Extract the [X, Y] coordinate from the center of the cell holding the provided text.  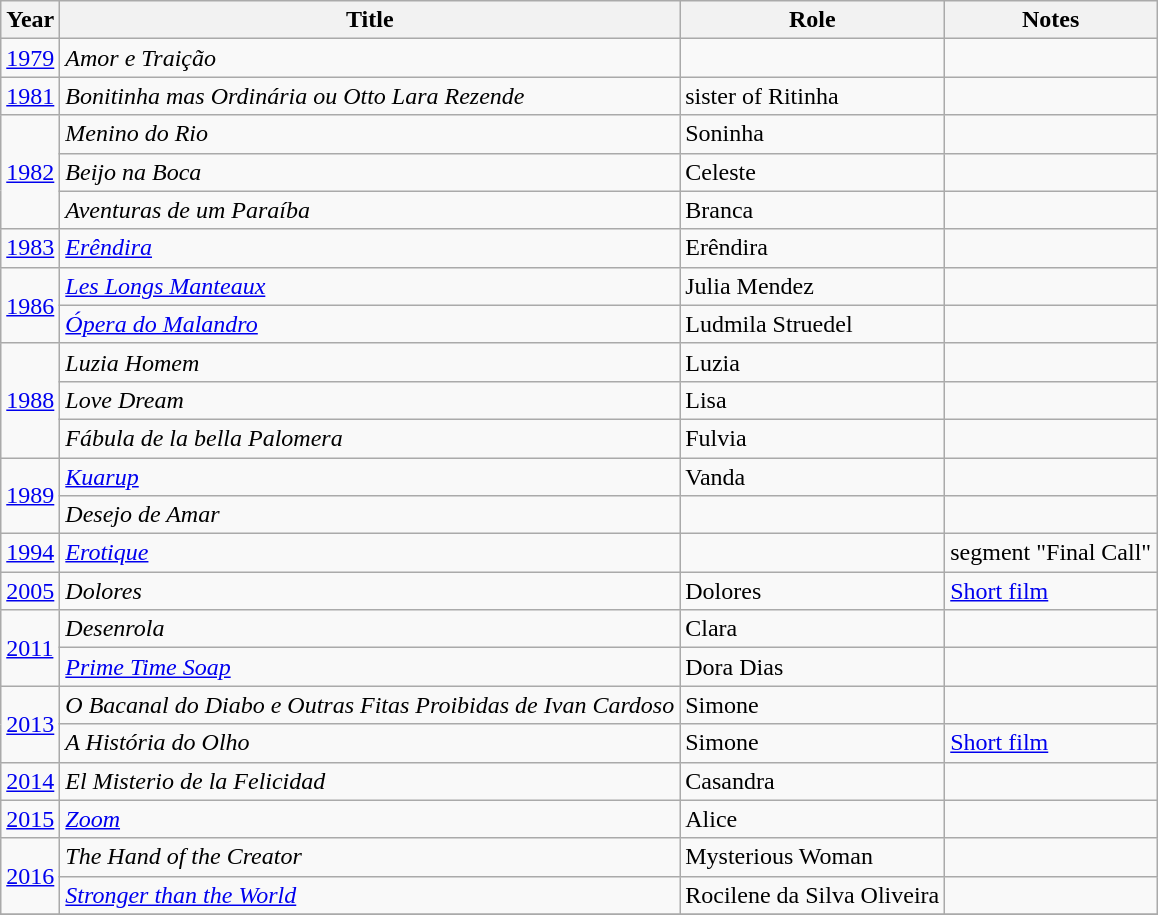
Celeste [812, 172]
Luzia Homem [370, 362]
Clara [812, 629]
O Bacanal do Diabo e Outras Fitas Proibidas de Ivan Cardoso [370, 705]
1994 [30, 553]
1982 [30, 172]
sister of Ritinha [812, 96]
Love Dream [370, 400]
2016 [30, 876]
Mysterious Woman [812, 857]
Branca [812, 210]
Prime Time Soap [370, 667]
segment "Final Call" [1051, 553]
Ludmila Struedel [812, 324]
Desejo de Amar [370, 515]
2005 [30, 591]
Desenrola [370, 629]
The Hand of the Creator [370, 857]
1979 [30, 58]
Casandra [812, 781]
Soninha [812, 134]
Julia Mendez [812, 286]
Amor e Traição [370, 58]
1988 [30, 400]
Luzia [812, 362]
1981 [30, 96]
Kuarup [370, 477]
Zoom [370, 819]
A História do Olho [370, 743]
1989 [30, 496]
Notes [1051, 20]
2011 [30, 648]
Lisa [812, 400]
Rocilene da Silva Oliveira [812, 895]
Fulvia [812, 438]
Erotique [370, 553]
Stronger than the World [370, 895]
Aventuras de um Paraíba [370, 210]
Dora Dias [812, 667]
Alice [812, 819]
Bonitinha mas Ordinária ou Otto Lara Rezende [370, 96]
2015 [30, 819]
Title [370, 20]
Vanda [812, 477]
El Misterio de la Felicidad [370, 781]
Fábula de la bella Palomera [370, 438]
1986 [30, 305]
2013 [30, 724]
Ópera do Malandro [370, 324]
Year [30, 20]
2014 [30, 781]
Menino do Rio [370, 134]
1983 [30, 248]
Role [812, 20]
Beijo na Boca [370, 172]
Les Longs Manteaux [370, 286]
